Return the [X, Y] coordinate for the center point of the cell that contains the specified text.  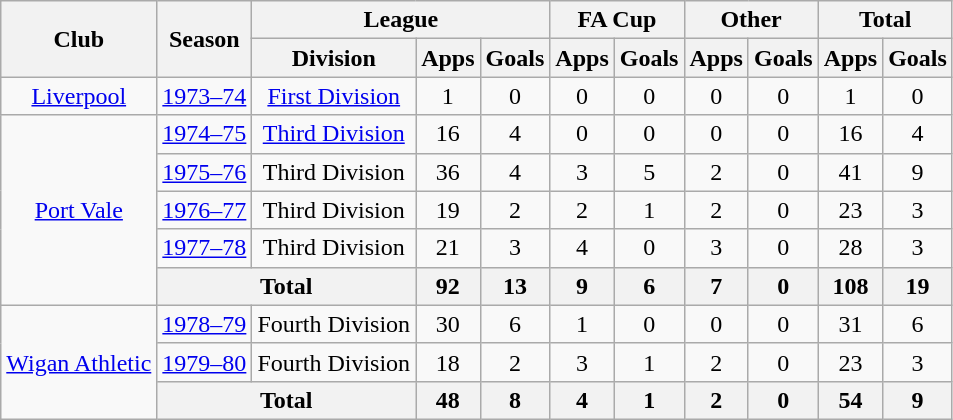
13 [515, 286]
Club [79, 39]
League [401, 20]
21 [448, 248]
30 [448, 324]
1973–74 [204, 96]
18 [448, 362]
1976–77 [204, 210]
Division [334, 58]
1977–78 [204, 248]
36 [448, 172]
92 [448, 286]
41 [850, 172]
Other [751, 20]
31 [850, 324]
7 [716, 286]
1978–79 [204, 324]
108 [850, 286]
54 [850, 400]
1974–75 [204, 134]
Season [204, 39]
48 [448, 400]
5 [649, 172]
28 [850, 248]
Liverpool [79, 96]
First Division [334, 96]
1975–76 [204, 172]
Wigan Athletic [79, 362]
FA Cup [617, 20]
1979–80 [204, 362]
Port Vale [79, 210]
8 [515, 400]
